Detect which cell encompasses the target text, then output its (X, Y) center coordinate. 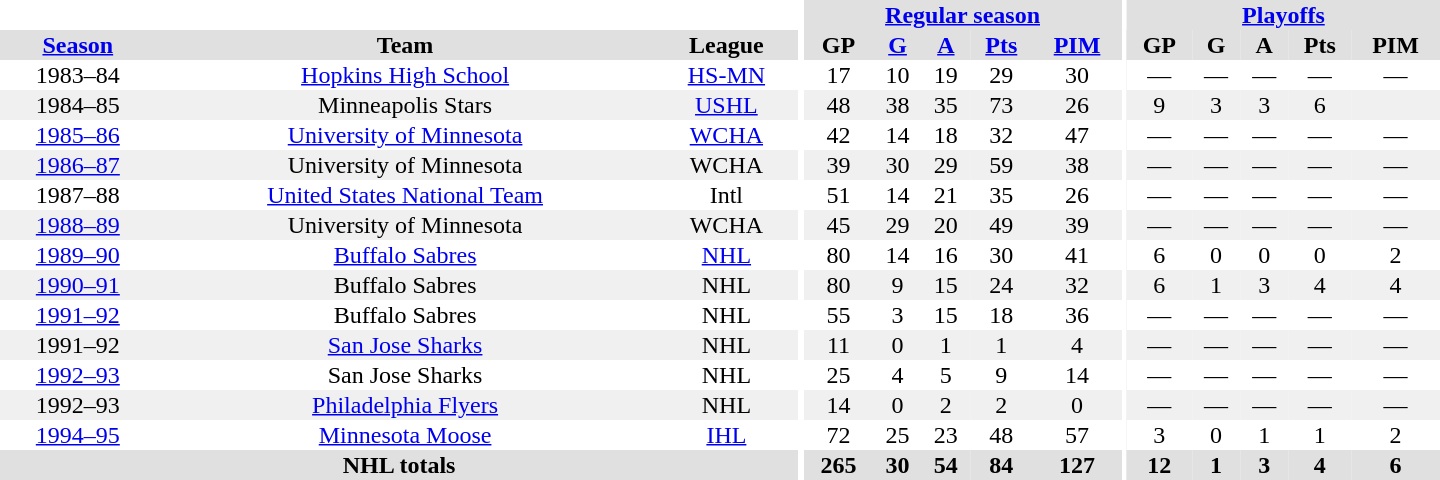
16 (946, 255)
57 (1078, 435)
19 (946, 75)
Minneapolis Stars (406, 105)
1983–84 (78, 75)
84 (1002, 465)
10 (897, 75)
Playoffs (1284, 15)
Hopkins High School (406, 75)
36 (1078, 315)
Philadelphia Flyers (406, 405)
League (727, 45)
127 (1078, 465)
NHL totals (399, 465)
24 (1002, 285)
45 (839, 225)
1987–88 (78, 195)
1989–90 (78, 255)
49 (1002, 225)
1986–87 (78, 165)
Team (406, 45)
59 (1002, 165)
1994–95 (78, 435)
51 (839, 195)
17 (839, 75)
55 (839, 315)
1988–89 (78, 225)
United States National Team (406, 195)
Minnesota Moose (406, 435)
21 (946, 195)
IHL (727, 435)
12 (1160, 465)
1985–86 (78, 135)
Season (78, 45)
20 (946, 225)
5 (946, 375)
73 (1002, 105)
23 (946, 435)
42 (839, 135)
1990–91 (78, 285)
Regular season (963, 15)
47 (1078, 135)
72 (839, 435)
11 (839, 345)
54 (946, 465)
1984–85 (78, 105)
41 (1078, 255)
USHL (727, 105)
Intl (727, 195)
265 (839, 465)
HS-MN (727, 75)
